Find where the given text appears and provide that cell's center as [X, Y] coordinate. 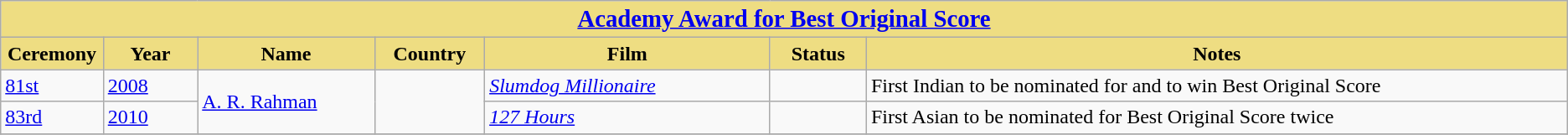
Academy Award for Best Original Score [784, 19]
81st [52, 86]
Ceremony [52, 54]
Year [151, 54]
A. R. Rahman [286, 101]
Country [430, 54]
Film [627, 54]
2010 [151, 117]
First Indian to be nominated for and to win Best Original Score [1216, 86]
Name [286, 54]
83rd [52, 117]
Notes [1216, 54]
Slumdog Millionaire [627, 86]
2008 [151, 86]
127 Hours [627, 117]
First Asian to be nominated for Best Original Score twice [1216, 117]
Status [818, 54]
